Search for the cell housing the specified text and yield its (x, y) center coordinate. 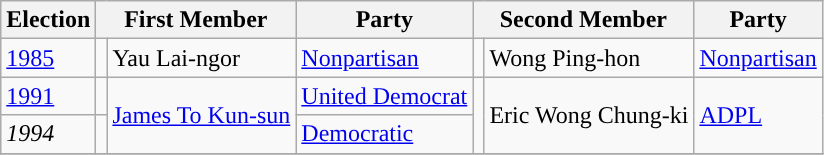
United Democrat (384, 96)
Election (48, 20)
Yau Lai-ngor (202, 58)
ADPL (758, 115)
Second Member (584, 20)
1985 (48, 58)
1991 (48, 96)
First Member (196, 20)
1994 (48, 134)
Democratic (384, 134)
Wong Ping-hon (589, 58)
Eric Wong Chung-ki (589, 115)
James To Kun-sun (202, 115)
